Locate the cell with the specified text and output its (X, Y) center coordinate. 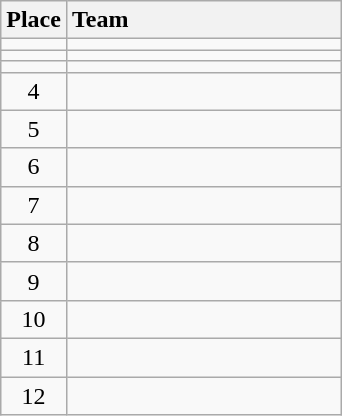
12 (34, 395)
Team (204, 20)
Place (34, 20)
7 (34, 205)
11 (34, 357)
4 (34, 91)
9 (34, 281)
6 (34, 167)
10 (34, 319)
8 (34, 243)
5 (34, 129)
